From the cell containing the given text, extract its center point as [x, y] coordinate. 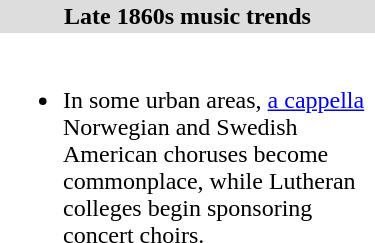
Late 1860s music trends [188, 16]
